From the cell containing the given text, extract its center point as (X, Y) coordinate. 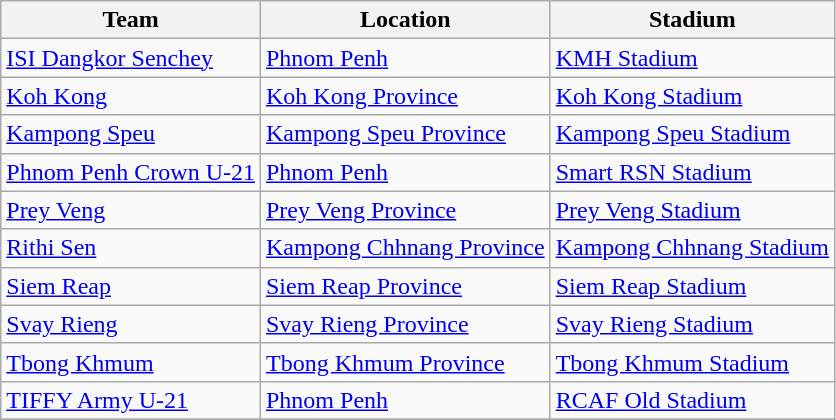
Smart RSN Stadium (692, 172)
Koh Kong Stadium (692, 96)
ISI Dangkor Senchey (131, 58)
Location (405, 20)
Rithi Sen (131, 248)
Stadium (692, 20)
Koh Kong Province (405, 96)
Prey Veng Province (405, 210)
Svay Rieng Province (405, 324)
Kampong Speu Stadium (692, 134)
TIFFY Army U-21 (131, 400)
Tbong Khmum Stadium (692, 362)
Kampong Chhnang Stadium (692, 248)
Siem Reap Stadium (692, 286)
Kampong Chhnang Province (405, 248)
Tbong Khmum Province (405, 362)
Siem Reap (131, 286)
Tbong Khmum (131, 362)
Koh Kong (131, 96)
Siem Reap Province (405, 286)
RCAF Old Stadium (692, 400)
KMH Stadium (692, 58)
Svay Rieng Stadium (692, 324)
Prey Veng Stadium (692, 210)
Team (131, 20)
Kampong Speu Province (405, 134)
Kampong Speu (131, 134)
Svay Rieng (131, 324)
Prey Veng (131, 210)
Phnom Penh Crown U-21 (131, 172)
